Output the (X, Y) coordinate of the center of the cell containing the given text.  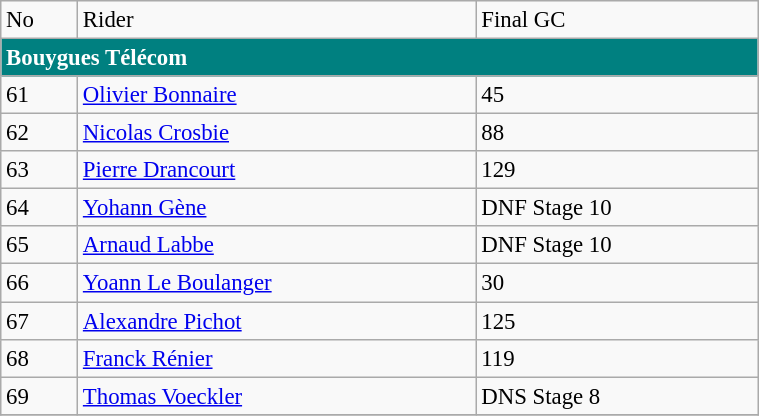
64 (40, 208)
Yoann Le Boulanger (277, 283)
69 (40, 396)
Olivier Bonnaire (277, 95)
68 (40, 358)
Bouygues Télécom (380, 58)
Yohann Gène (277, 208)
Pierre Drancourt (277, 170)
Thomas Voeckler (277, 396)
67 (40, 321)
125 (617, 321)
61 (40, 95)
Franck Rénier (277, 358)
Alexandre Pichot (277, 321)
Final GC (617, 20)
62 (40, 133)
Rider (277, 20)
65 (40, 245)
88 (617, 133)
129 (617, 170)
Nicolas Crosbie (277, 133)
DNS Stage 8 (617, 396)
No (40, 20)
63 (40, 170)
30 (617, 283)
45 (617, 95)
Arnaud Labbe (277, 245)
119 (617, 358)
66 (40, 283)
